Locate the cell with the specified text and output its (x, y) center coordinate. 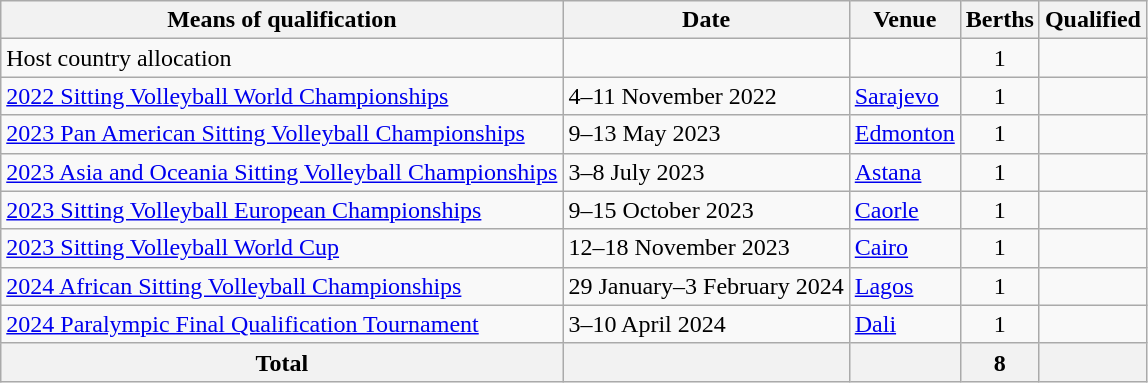
Berths (1000, 20)
12–18 November 2023 (706, 248)
Date (706, 20)
Means of qualification (282, 20)
2024 African Sitting Volleyball Championships (282, 286)
Astana (904, 172)
3–10 April 2024 (706, 324)
Qualified (1092, 20)
2023 Asia and Oceania Sitting Volleyball Championships (282, 172)
8 (1000, 362)
2023 Pan American Sitting Volleyball Championships (282, 134)
Lagos (904, 286)
Venue (904, 20)
9–13 May 2023 (706, 134)
29 January–3 February 2024 (706, 286)
2023 Sitting Volleyball European Championships (282, 210)
4–11 November 2022 (706, 96)
9–15 October 2023 (706, 210)
Cairo (904, 248)
Host country allocation (282, 58)
Edmonton (904, 134)
Dali (904, 324)
2024 Paralympic Final Qualification Tournament (282, 324)
Caorle (904, 210)
2023 Sitting Volleyball World Cup (282, 248)
2022 Sitting Volleyball World Championships (282, 96)
3–8 July 2023 (706, 172)
Total (282, 362)
Sarajevo (904, 96)
